Determine the (x, y) coordinate at the center of the cell enclosing the given text.  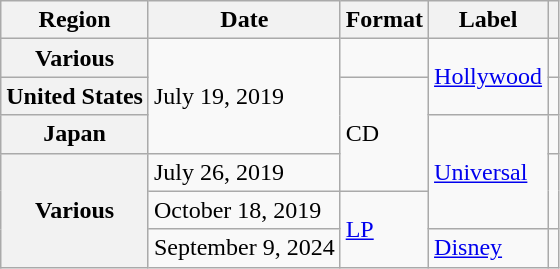
September 9, 2024 (244, 248)
CD (384, 134)
United States (75, 96)
Format (384, 20)
Japan (75, 134)
Universal (488, 172)
Region (75, 20)
July 26, 2019 (244, 172)
October 18, 2019 (244, 210)
July 19, 2019 (244, 96)
LP (384, 229)
Disney (488, 248)
Date (244, 20)
Hollywood (488, 77)
Label (488, 20)
